Determine the [x, y] coordinate at the center of the cell enclosing the given text.  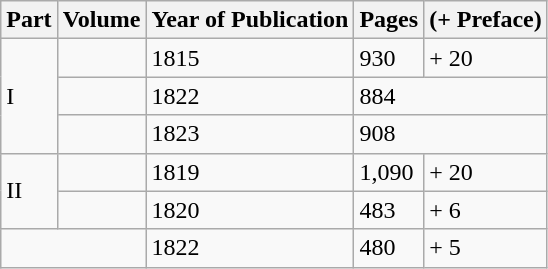
1820 [250, 210]
II [29, 191]
Pages [389, 20]
1,090 [389, 172]
I [29, 96]
Volume [102, 20]
Year of Publication [250, 20]
+ 5 [486, 248]
1823 [250, 134]
+ 6 [486, 210]
930 [389, 58]
Part [29, 20]
1815 [250, 58]
908 [450, 134]
480 [389, 248]
884 [450, 96]
483 [389, 210]
1819 [250, 172]
(+ Preface) [486, 20]
